Provide the [X, Y] coordinate of the cell's center where the given text is located.  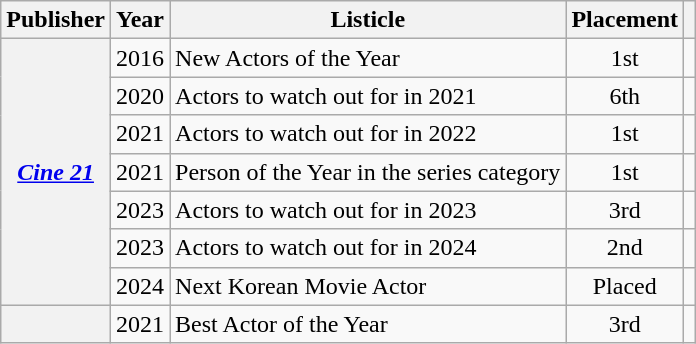
Listicle [368, 20]
2020 [140, 96]
2016 [140, 58]
Actors to watch out for in 2024 [368, 248]
New Actors of the Year [368, 58]
Placed [625, 286]
2024 [140, 286]
Best Actor of the Year [368, 324]
Person of the Year in the series category [368, 172]
Placement [625, 20]
2nd [625, 248]
6th [625, 96]
Actors to watch out for in 2021 [368, 96]
Publisher [56, 20]
Actors to watch out for in 2023 [368, 210]
Year [140, 20]
Next Korean Movie Actor [368, 286]
Actors to watch out for in 2022 [368, 134]
Cine 21 [56, 172]
